Scan for the cell matching the given text and deliver its [x, y] coordinate at center. 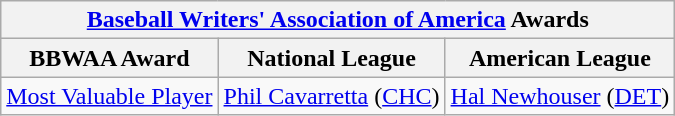
National League [332, 58]
Baseball Writers' Association of America Awards [338, 20]
BBWAA Award [110, 58]
Phil Cavarretta (CHC) [332, 96]
American League [560, 58]
Hal Newhouser (DET) [560, 96]
Most Valuable Player [110, 96]
